Provide the [X, Y] coordinate of the cell's center where the given text is located.  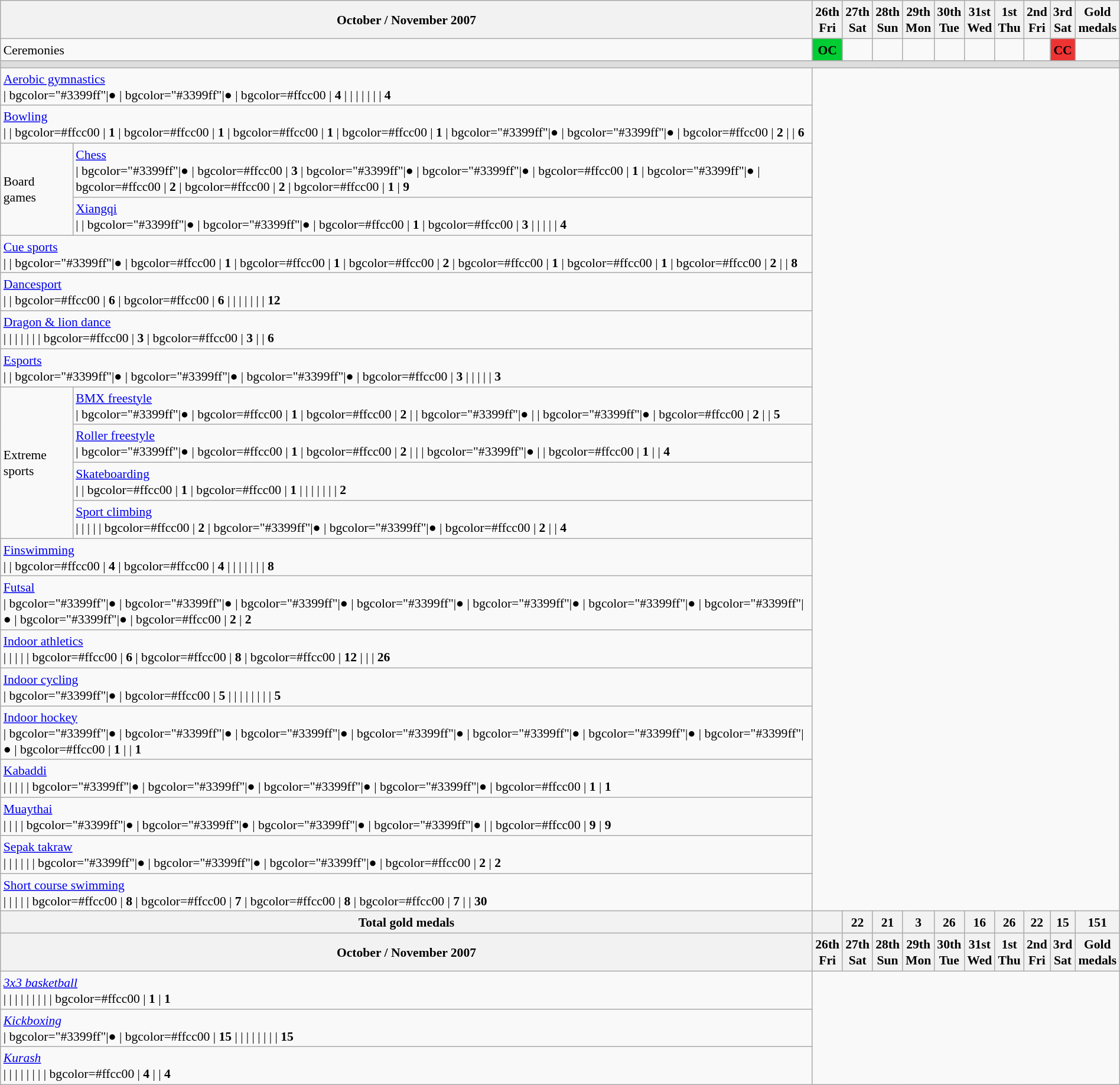
Esports| | bgcolor="#3399ff"|● | bgcolor="#3399ff"|● | bgcolor="#3399ff"|● | bgcolor=#ffcc00 | 3 | | | | | 3 [406, 368]
151 [1098, 922]
Short course swimming| | | | | bgcolor=#ffcc00 | 8 | bgcolor=#ffcc00 | 7 | bgcolor=#ffcc00 | 8 | bgcolor=#ffcc00 | 7 | | 30 [406, 892]
Sepak takraw| | | | | | bgcolor="#3399ff"|● | bgcolor="#3399ff"|● | bgcolor="#3399ff"|● | bgcolor=#ffcc00 | 2 | 2 [406, 855]
Kickboxing| bgcolor="#3399ff"|● | bgcolor=#ffcc00 | 15 | | | | | | | | 15 [406, 1028]
Total gold medals [406, 922]
Finswimming| | bgcolor=#ffcc00 | 4 | bgcolor=#ffcc00 | 4 | | | | | | | 8 [406, 557]
21 [887, 922]
Kurash| | | | | | | | bgcolor=#ffcc00 | 4 | | 4 [406, 1065]
OC [827, 50]
Board games [37, 189]
CC [1063, 50]
Dancesport| | bgcolor=#ffcc00 | 6 | bgcolor=#ffcc00 | 6 | | | | | | | 12 [406, 292]
Dragon & lion dance| | | | | | | bgcolor=#ffcc00 | 3 | bgcolor=#ffcc00 | 3 | | 6 [406, 330]
Indoor athletics| | | | | bgcolor=#ffcc00 | 6 | bgcolor=#ffcc00 | 8 | bgcolor=#ffcc00 | 12 | | | 26 [406, 649]
Extreme sports [37, 462]
Muaythai| | | | bgcolor="#3399ff"|● | bgcolor="#3399ff"|● | bgcolor="#3399ff"|● | bgcolor="#3399ff"|● | | bgcolor=#ffcc00 | 9 | 9 [406, 816]
Skateboarding| | bgcolor=#ffcc00 | 1 | bgcolor=#ffcc00 | 1 | | | | | | | 2 [442, 481]
Roller freestyle| bgcolor="#3399ff"|● | bgcolor=#ffcc00 | 1 | bgcolor=#ffcc00 | 2 | | | bgcolor="#3399ff"|● | | bgcolor=#ffcc00 | 1 | | 4 [442, 443]
Aerobic gymnastics| bgcolor="#3399ff"|● | bgcolor="#3399ff"|● | bgcolor=#ffcc00 | 4 | | | | | | | 4 [406, 86]
Kabaddi| | | | | bgcolor="#3399ff"|● | bgcolor="#3399ff"|● | bgcolor="#3399ff"|● | bgcolor="#3399ff"|● | bgcolor=#ffcc00 | 1 | 1 [406, 778]
Sport climbing| | | | | bgcolor=#ffcc00 | 2 | bgcolor="#3399ff"|● | bgcolor="#3399ff"|● | bgcolor=#ffcc00 | 2 | | 4 [442, 519]
Indoor cycling| bgcolor="#3399ff"|● | bgcolor=#ffcc00 | 5 | | | | | | | | 5 [406, 687]
Xiangqi| | bgcolor="#3399ff"|● | bgcolor="#3399ff"|● | bgcolor=#ffcc00 | 1 | bgcolor=#ffcc00 | 3 | | | | | 4 [442, 216]
Ceremonies [406, 50]
16 [979, 922]
3x3 basketball| | | | | | | | | bgcolor=#ffcc00 | 1 | 1 [406, 990]
3 [918, 922]
15 [1063, 922]
